Provide the [X, Y] coordinate of the cell's center where the given text is located.  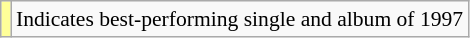
Indicates best-performing single and album of 1997 [240, 19]
